From the cell containing the given text, extract its center point as (X, Y) coordinate. 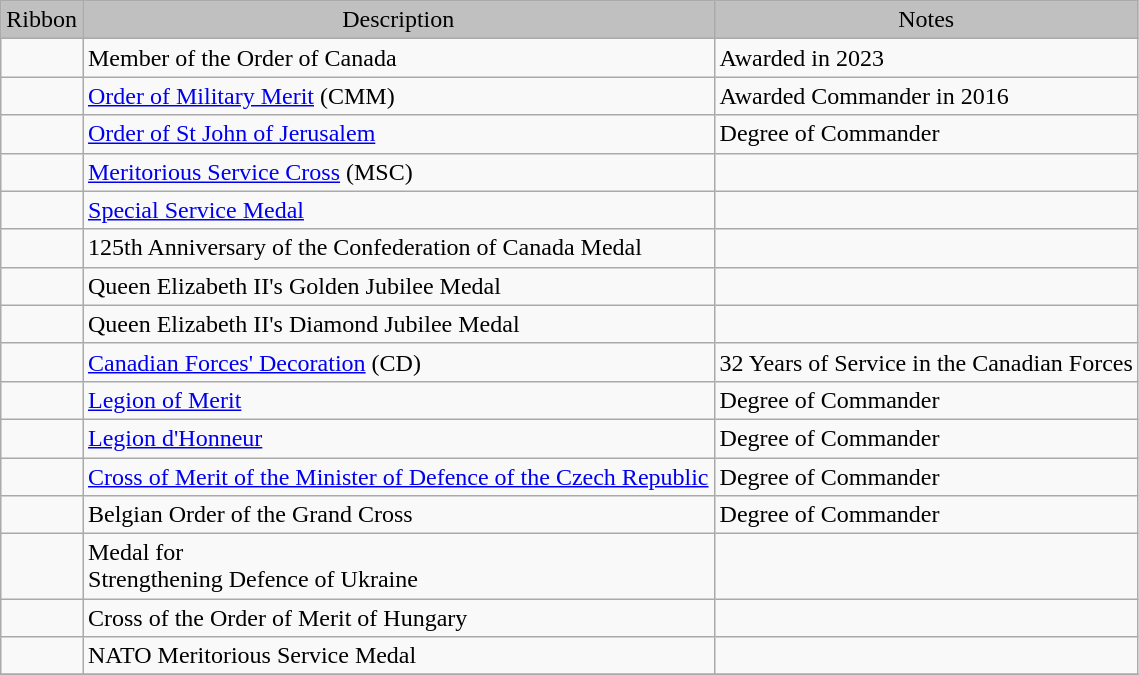
Cross of the Order of Merit of Hungary (398, 618)
Queen Elizabeth II's Diamond Jubilee Medal (398, 324)
Notes (926, 20)
Cross of Merit of the Minister of Defence of the Czech Republic (398, 477)
Order of Military Merit (CMM) (398, 96)
Special Service Medal (398, 210)
Medal forStrengthening Defence of Ukraine (398, 566)
Ribbon (42, 20)
Legion of Merit (398, 400)
Member of the Order of Canada (398, 58)
32 Years of Service in the Canadian Forces (926, 362)
Awarded Commander in 2016 (926, 96)
Legion d'Honneur (398, 438)
125th Anniversary of the Confederation of Canada Medal (398, 248)
Canadian Forces' Decoration (CD) (398, 362)
Order of St John of Jerusalem (398, 134)
Awarded in 2023 (926, 58)
Meritorious Service Cross (MSC) (398, 172)
Description (398, 20)
Queen Elizabeth II's Golden Jubilee Medal (398, 286)
Belgian Order of the Grand Cross (398, 515)
NATO Meritorious Service Medal (398, 656)
